Provide the [X, Y] coordinate of the cell's center where the given text is located.  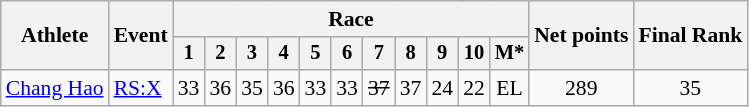
Net points [581, 36]
Athlete [55, 36]
2 [220, 54]
3 [252, 54]
Chang Hao [55, 88]
RS:X [141, 88]
24 [442, 88]
M* [510, 54]
22 [474, 88]
6 [347, 54]
1 [189, 54]
Race [351, 19]
7 [379, 54]
9 [442, 54]
4 [284, 54]
EL [510, 88]
10 [474, 54]
289 [581, 88]
Final Rank [690, 36]
5 [316, 54]
Event [141, 36]
8 [411, 54]
